Locate the cell with the specified text and output its (X, Y) center coordinate. 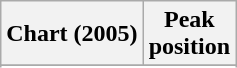
Peakposition (189, 34)
Chart (2005) (72, 34)
